Scan for the cell matching the given text and deliver its (x, y) coordinate at center. 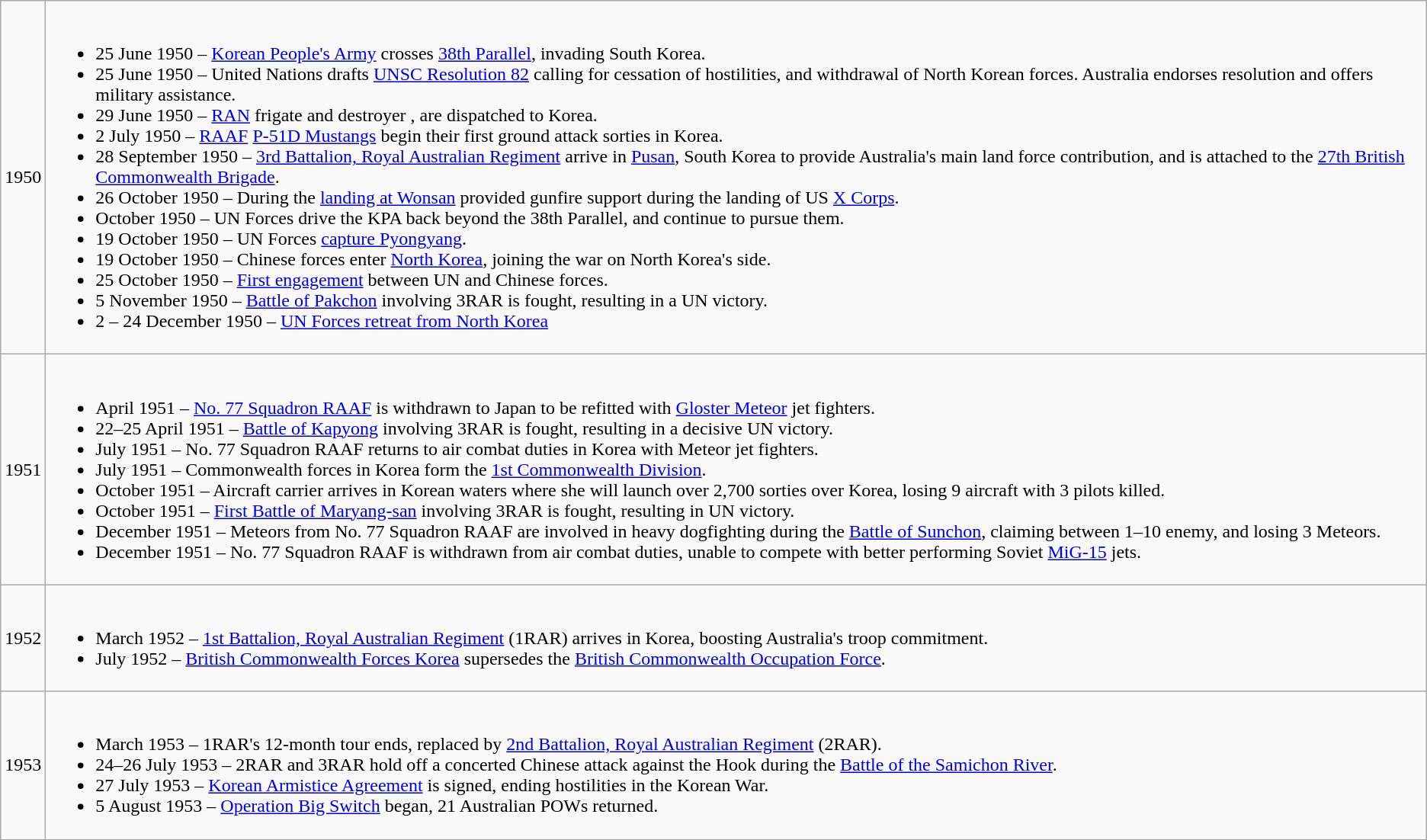
1951 (23, 470)
1953 (23, 765)
1950 (23, 178)
1952 (23, 638)
